Provide the [X, Y] coordinate of the cell's center where the given text is located.  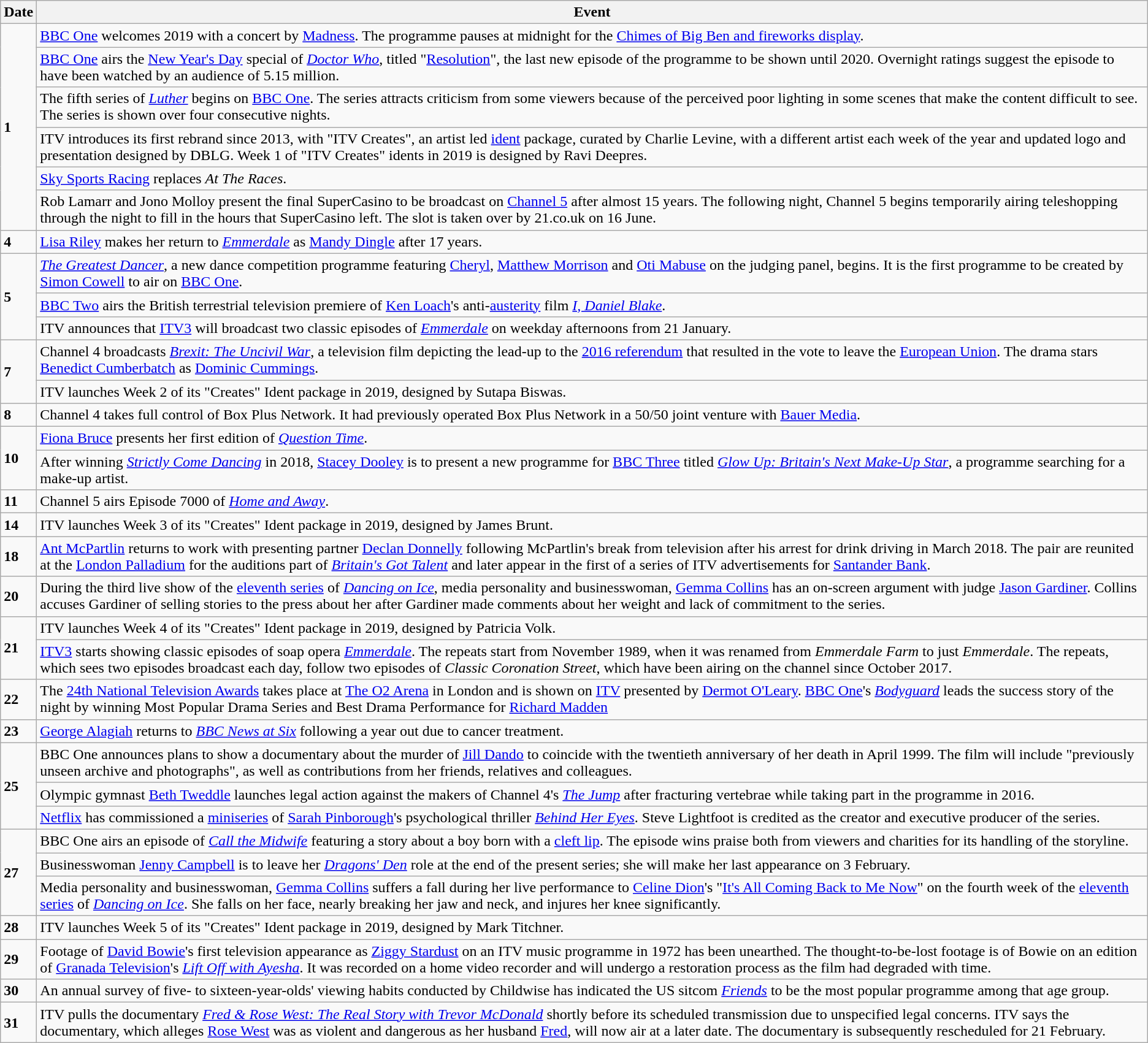
ITV launches Week 3 of its "Creates" Ident package in 2019, designed by James Brunt. [592, 525]
14 [18, 525]
21 [18, 648]
23 [18, 731]
30 [18, 991]
ITV launches Week 2 of its "Creates" Ident package in 2019, designed by Sutapa Biswas. [592, 392]
Lisa Riley makes her return to Emmerdale as Mandy Dingle after 17 years. [592, 242]
29 [18, 959]
18 [18, 557]
25 [18, 786]
Channel 5 airs Episode 7000 of Home and Away. [592, 502]
28 [18, 928]
27 [18, 872]
7 [18, 372]
BBC One welcomes 2019 with a concert by Madness. The programme pauses at midnight for the Chimes of Big Ben and fireworks display. [592, 36]
31 [18, 1023]
Date [18, 12]
11 [18, 502]
Businesswoman Jenny Campbell is to leave her Dragons' Den role at the end of the present series; she will make her last appearance on 3 February. [592, 864]
Fiona Bruce presents her first edition of Question Time. [592, 438]
BBC Two airs the British terrestrial television premiere of Ken Loach's anti-austerity film I, Daniel Blake. [592, 305]
Event [592, 12]
ITV launches Week 4 of its "Creates" Ident package in 2019, designed by Patricia Volk. [592, 628]
8 [18, 415]
5 [18, 297]
Channel 4 takes full control of Box Plus Network. It had previously operated Box Plus Network in a 50/50 joint venture with Bauer Media. [592, 415]
10 [18, 459]
20 [18, 596]
ITV launches Week 5 of its "Creates" Ident package in 2019, designed by Mark Titchner. [592, 928]
1 [18, 127]
ITV announces that ITV3 will broadcast two classic episodes of Emmerdale on weekday afternoons from 21 January. [592, 328]
George Alagiah returns to BBC News at Six following a year out due to cancer treatment. [592, 731]
Sky Sports Racing replaces At The Races. [592, 178]
4 [18, 242]
22 [18, 699]
